Provide the [x, y] coordinate of the cell's center where the given text is located.  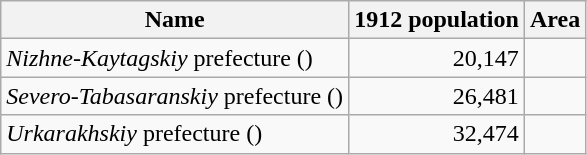
Severo-Tabasaranskiy prefecture () [175, 96]
Urkarakhskiy prefecture () [175, 134]
Name [175, 20]
1912 population [437, 20]
26,481 [437, 96]
Nizhne-Kaytagskiy prefecture () [175, 58]
20,147 [437, 58]
Area [554, 20]
32,474 [437, 134]
